Search for the cell housing the specified text and yield its [X, Y] center coordinate. 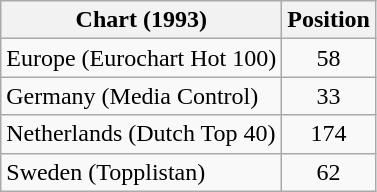
Sweden (Topplistan) [142, 172]
Netherlands (Dutch Top 40) [142, 134]
58 [329, 58]
62 [329, 172]
Chart (1993) [142, 20]
Europe (Eurochart Hot 100) [142, 58]
Position [329, 20]
Germany (Media Control) [142, 96]
174 [329, 134]
33 [329, 96]
